Scan for the cell matching the given text and deliver its [x, y] coordinate at center. 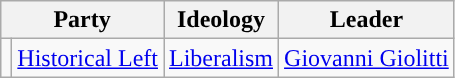
Historical Left [88, 58]
Giovanni Giolitti [367, 58]
Party [82, 20]
Liberalism [222, 58]
Leader [367, 20]
Ideology [222, 20]
